From the cell containing the given text, extract its center point as (x, y) coordinate. 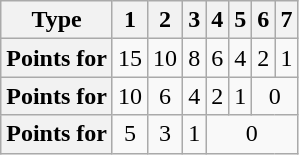
Type (57, 20)
7 (286, 20)
15 (130, 58)
8 (194, 58)
